Return the (x, y) coordinate for the center point of the cell that contains the specified text.  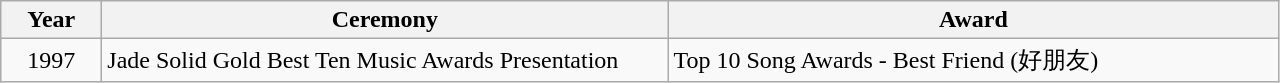
Ceremony (385, 20)
Award (974, 20)
Top 10 Song Awards - Best Friend (好朋友) (974, 60)
Year (52, 20)
Jade Solid Gold Best Ten Music Awards Presentation (385, 60)
1997 (52, 60)
